Extract the (x, y) coordinate from the center of the cell holding the provided text.  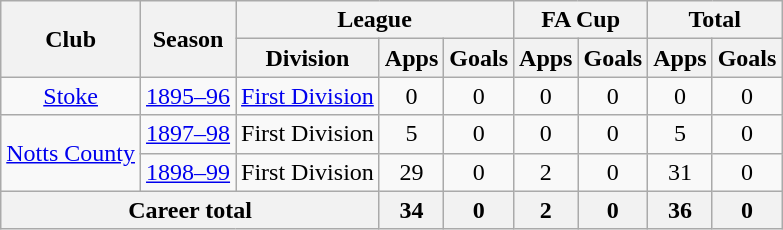
36 (680, 210)
Club (71, 39)
Division (308, 58)
34 (411, 210)
1895–96 (188, 96)
1897–98 (188, 134)
Career total (190, 210)
FA Cup (581, 20)
1898–99 (188, 172)
Notts County (71, 153)
29 (411, 172)
Season (188, 39)
Stoke (71, 96)
League (375, 20)
31 (680, 172)
Total (715, 20)
